Return (x, y) of the center of cell containing provided text 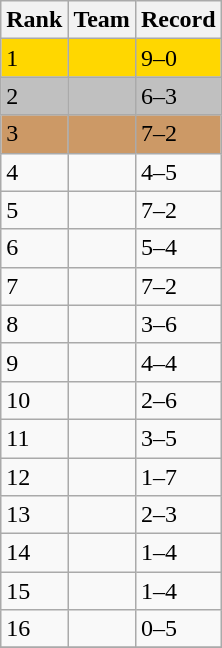
12 (34, 477)
1 (34, 58)
4–5 (178, 172)
1–7 (178, 477)
5–4 (178, 248)
15 (34, 591)
10 (34, 400)
2–3 (178, 515)
4–4 (178, 362)
0–5 (178, 629)
3–6 (178, 324)
16 (34, 629)
8 (34, 324)
5 (34, 210)
7 (34, 286)
Rank (34, 20)
2–6 (178, 400)
11 (34, 438)
Record (178, 20)
14 (34, 553)
3–5 (178, 438)
13 (34, 515)
9–0 (178, 58)
4 (34, 172)
3 (34, 134)
6–3 (178, 96)
Team (102, 20)
2 (34, 96)
6 (34, 248)
9 (34, 362)
